Locate the cell with the specified text and output its [x, y] center coordinate. 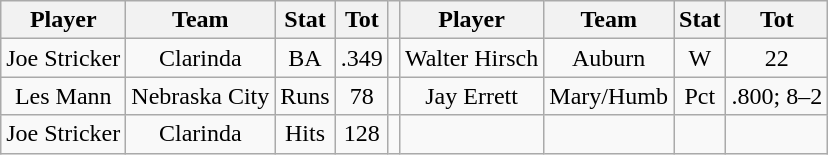
Auburn [609, 58]
Nebraska City [200, 96]
BA [305, 58]
W [700, 58]
Walter Hirsch [471, 58]
Runs [305, 96]
128 [362, 134]
Pct [700, 96]
Hits [305, 134]
Jay Errett [471, 96]
.349 [362, 58]
.800; 8–2 [777, 96]
78 [362, 96]
Les Mann [64, 96]
22 [777, 58]
Mary/Humb [609, 96]
